Search for the cell housing the specified text and yield its [x, y] center coordinate. 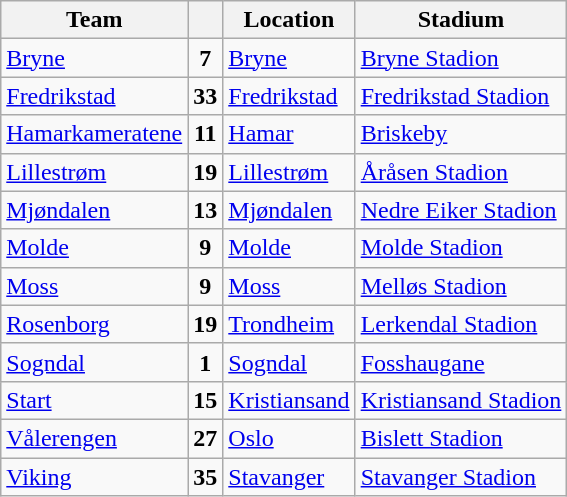
Stadium [461, 20]
Molde Stadion [461, 248]
Bryne Stadion [461, 58]
Melløs Stadion [461, 286]
Bislett Stadion [461, 438]
13 [206, 210]
Fredrikstad Stadion [461, 96]
15 [206, 400]
Kristiansand Stadion [461, 400]
Viking [94, 477]
Kristiansand [289, 400]
Hamarkameratene [94, 134]
35 [206, 477]
Briskeby [461, 134]
7 [206, 58]
Vålerengen [94, 438]
Fosshaugane [461, 362]
Stavanger Stadion [461, 477]
11 [206, 134]
1 [206, 362]
Start [94, 400]
Oslo [289, 438]
Stavanger [289, 477]
27 [206, 438]
Lerkendal Stadion [461, 324]
33 [206, 96]
Team [94, 20]
Nedre Eiker Stadion [461, 210]
Hamar [289, 134]
Åråsen Stadion [461, 172]
Location [289, 20]
Rosenborg [94, 324]
Trondheim [289, 324]
